Scan for the cell matching the given text and deliver its [X, Y] coordinate at center. 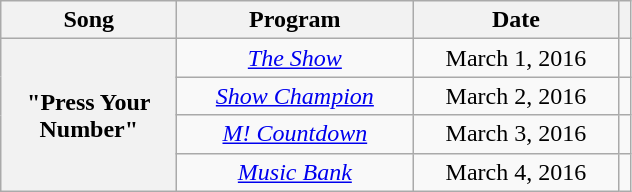
Music Bank [295, 172]
March 1, 2016 [516, 58]
March 2, 2016 [516, 96]
Date [516, 20]
"Press Your Number" [89, 115]
M! Countdown [295, 134]
Song [89, 20]
March 4, 2016 [516, 172]
Show Champion [295, 96]
Program [295, 20]
March 3, 2016 [516, 134]
The Show [295, 58]
